Scan for the cell matching the given text and deliver its [X, Y] coordinate at center. 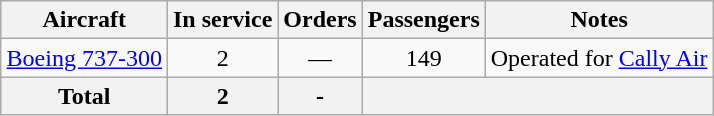
Passengers [424, 20]
— [320, 58]
In service [222, 20]
Notes [599, 20]
Orders [320, 20]
- [320, 96]
149 [424, 58]
Total [84, 96]
Aircraft [84, 20]
Operated for Cally Air [599, 58]
Boeing 737-300 [84, 58]
